Search for the cell housing the specified text and yield its (X, Y) center coordinate. 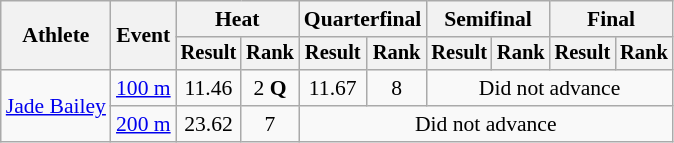
Event (144, 36)
Heat (238, 19)
23.62 (209, 124)
100 m (144, 88)
11.46 (209, 88)
Final (612, 19)
2 Q (270, 88)
11.67 (333, 88)
Semifinal (488, 19)
8 (397, 88)
Quarterfinal (363, 19)
Jade Bailey (56, 106)
Athlete (56, 36)
7 (270, 124)
200 m (144, 124)
